From the cell containing the given text, extract its center point as (X, Y) coordinate. 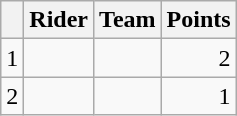
Points (198, 20)
Team (128, 20)
Rider (59, 20)
